Return the (x, y) coordinate for the center point of the cell that contains the specified text.  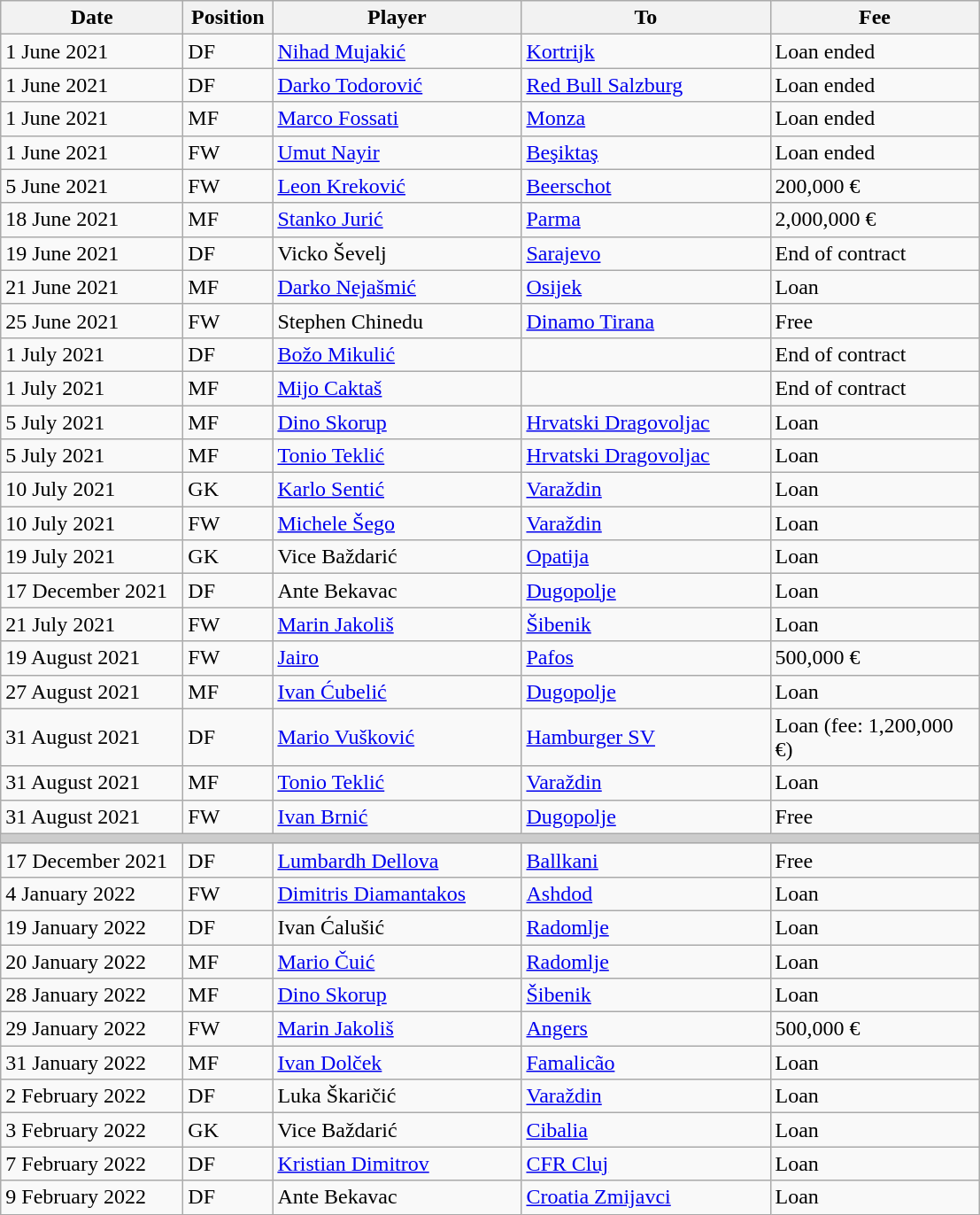
CFR Cluj (646, 1164)
19 July 2021 (92, 557)
Croatia Zmijavci (646, 1197)
Ivan Ćubelić (397, 692)
Ivan Brnić (397, 816)
Ivan Ćalušić (397, 927)
Dinamo Tirana (646, 321)
Mario Vušković (397, 737)
Mijo Caktaš (397, 388)
5 June 2021 (92, 186)
Nihad Mujakić (397, 51)
7 February 2022 (92, 1164)
Umut Nayir (397, 152)
2,000,000 € (875, 220)
Michele Šego (397, 523)
Stanko Jurić (397, 220)
28 January 2022 (92, 995)
Leon Kreković (397, 186)
Parma (646, 220)
Pafos (646, 658)
25 June 2021 (92, 321)
Angers (646, 1029)
Karlo Sentić (397, 490)
20 January 2022 (92, 961)
Jairo (397, 658)
Ivan Dolček (397, 1063)
Marco Fossati (397, 119)
31 January 2022 (92, 1063)
Loan (fee: 1,200,000 €) (875, 737)
Mario Čuić (397, 961)
19 January 2022 (92, 927)
Stephen Chinedu (397, 321)
To (646, 18)
18 June 2021 (92, 220)
Ashdod (646, 894)
Position (228, 18)
Kristian Dimitrov (397, 1164)
Ballkani (646, 860)
3 February 2022 (92, 1130)
Dimitris Diamantakos (397, 894)
Vicko Ševelj (397, 253)
Monza (646, 119)
Božo Mikulić (397, 354)
Hamburger SV (646, 737)
200,000 € (875, 186)
19 June 2021 (92, 253)
Cibalia (646, 1130)
19 August 2021 (92, 658)
21 July 2021 (92, 624)
Osijek (646, 287)
4 January 2022 (92, 894)
21 June 2021 (92, 287)
Beerschot (646, 186)
29 January 2022 (92, 1029)
Player (397, 18)
Beşiktaş (646, 152)
Date (92, 18)
27 August 2021 (92, 692)
Famalicão (646, 1063)
Sarajevo (646, 253)
Darko Nejašmić (397, 287)
Fee (875, 18)
2 February 2022 (92, 1096)
Opatija (646, 557)
Lumbardh Dellova (397, 860)
Darko Todorović (397, 85)
Kortrijk (646, 51)
9 February 2022 (92, 1197)
Red Bull Salzburg (646, 85)
Luka Škaričić (397, 1096)
